Determine the (X, Y) coordinate at the center of the cell enclosing the given text.  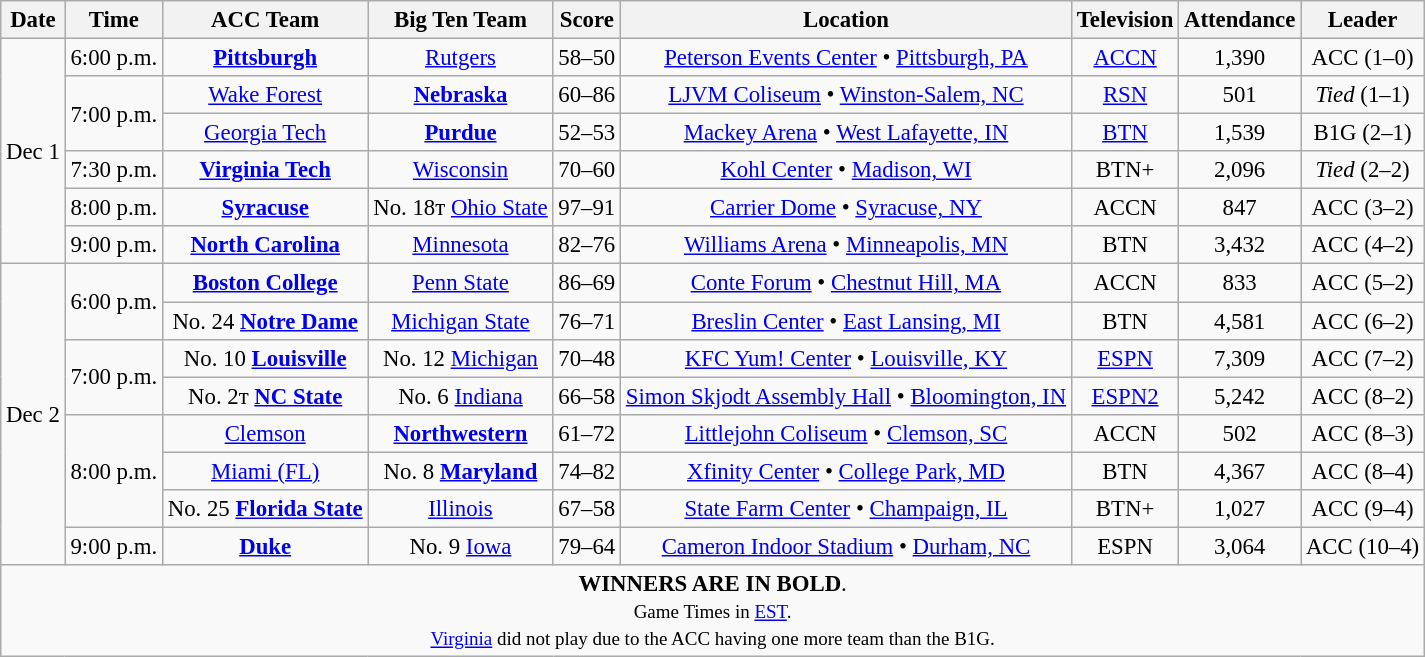
Leader (1363, 20)
Tied (2–2) (1363, 170)
B1G (2–1) (1363, 133)
Date (33, 20)
70–48 (587, 358)
Clemson (265, 433)
Littlejohn Coliseum • Clemson, SC (846, 433)
Carrier Dome • Syracuse, NY (846, 208)
97–91 (587, 208)
Dec 1 (33, 152)
847 (1240, 208)
Pittsburgh (265, 58)
76–71 (587, 321)
3,064 (1240, 546)
No. 8 Maryland (460, 471)
58–50 (587, 58)
Wake Forest (265, 95)
Xfinity Center • College Park, MD (846, 471)
61–72 (587, 433)
ACC (3–2) (1363, 208)
Wisconsin (460, 170)
Breslin Center • East Lansing, MI (846, 321)
70–60 (587, 170)
74–82 (587, 471)
Television (1124, 20)
1,539 (1240, 133)
2,096 (1240, 170)
Minnesota (460, 245)
RSN (1124, 95)
Northwestern (460, 433)
Williams Arena • Minneapolis, MN (846, 245)
Boston College (265, 283)
79–64 (587, 546)
ACC (10–4) (1363, 546)
66–58 (587, 396)
Illinois (460, 509)
501 (1240, 95)
ACC (4–2) (1363, 245)
Penn State (460, 283)
3,432 (1240, 245)
ACC (9–4) (1363, 509)
ACC (8–4) (1363, 471)
No. 6 Indiana (460, 396)
52–53 (587, 133)
Rutgers (460, 58)
No. 25 Florida State (265, 509)
Virginia Tech (265, 170)
Nebraska (460, 95)
Mackey Arena • West Lafayette, IN (846, 133)
ESPN2 (1124, 396)
No. 2т NC State (265, 396)
Conte Forum • Chestnut Hill, MA (846, 283)
Time (114, 20)
ACC (8–3) (1363, 433)
4,581 (1240, 321)
82–76 (587, 245)
ACC (1–0) (1363, 58)
Simon Skjodt Assembly Hall • Bloomington, IN (846, 396)
No. 9 Iowa (460, 546)
Michigan State (460, 321)
North Carolina (265, 245)
No. 18т Ohio State (460, 208)
ACC (8–2) (1363, 396)
7:30 p.m. (114, 170)
Attendance (1240, 20)
Dec 2 (33, 414)
Purdue (460, 133)
ACC (7–2) (1363, 358)
Cameron Indoor Stadium • Durham, NC (846, 546)
Peterson Events Center • Pittsburgh, PA (846, 58)
1,390 (1240, 58)
ACC (6–2) (1363, 321)
Kohl Center • Madison, WI (846, 170)
502 (1240, 433)
ACC (5–2) (1363, 283)
7,309 (1240, 358)
KFC Yum! Center • Louisville, KY (846, 358)
Big Ten Team (460, 20)
ACC Team (265, 20)
4,367 (1240, 471)
60–86 (587, 95)
Score (587, 20)
Syracuse (265, 208)
86–69 (587, 283)
Georgia Tech (265, 133)
Tied (1–1) (1363, 95)
833 (1240, 283)
State Farm Center • Champaign, IL (846, 509)
No. 24 Notre Dame (265, 321)
Duke (265, 546)
LJVM Coliseum • Winston-Salem, NC (846, 95)
No. 10 Louisville (265, 358)
5,242 (1240, 396)
WINNERS ARE IN BOLD.Game Times in EST. Virginia did not play due to the ACC having one more team than the B1G. (713, 611)
67–58 (587, 509)
Location (846, 20)
1,027 (1240, 509)
No. 12 Michigan (460, 358)
Miami (FL) (265, 471)
